Find where the given text appears and provide that cell's center as [x, y] coordinate. 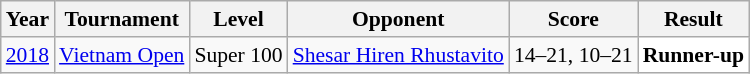
Super 100 [238, 55]
Runner-up [694, 55]
Year [28, 19]
Result [694, 19]
Tournament [122, 19]
Opponent [398, 19]
Score [574, 19]
Level [238, 19]
Vietnam Open [122, 55]
Shesar Hiren Rhustavito [398, 55]
14–21, 10–21 [574, 55]
2018 [28, 55]
